From the cell containing the given text, extract its center point as [X, Y] coordinate. 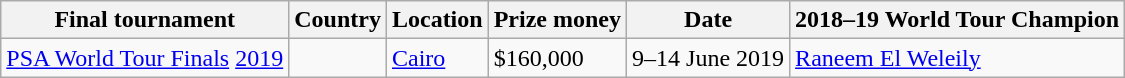
$160,000 [557, 58]
Prize money [557, 20]
Final tournament [145, 20]
9–14 June 2019 [708, 58]
PSA World Tour Finals 2019 [145, 58]
Country [338, 20]
Cairo [437, 58]
Raneem El Weleily [958, 58]
2018–19 World Tour Champion [958, 20]
Date [708, 20]
Location [437, 20]
